Identify which cell holds the provided text, then report its [x, y] central coordinate. 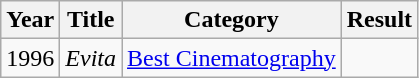
Best Cinematography [232, 58]
Evita [91, 58]
Year [30, 20]
Result [379, 20]
1996 [30, 58]
Title [91, 20]
Category [232, 20]
